Output the [x, y] coordinate of the center of the cell containing the given text.  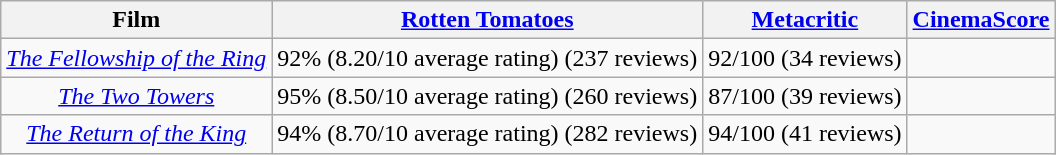
92% (8.20/10 average rating) (237 reviews) [488, 58]
Film [136, 20]
The Fellowship of the Ring [136, 58]
Rotten Tomatoes [488, 20]
Metacritic [805, 20]
The Two Towers [136, 96]
CinemaScore [981, 20]
87/100 (39 reviews) [805, 96]
94% (8.70/10 average rating) (282 reviews) [488, 134]
92/100 (34 reviews) [805, 58]
94/100 (41 reviews) [805, 134]
95% (8.50/10 average rating) (260 reviews) [488, 96]
The Return of the King [136, 134]
